From the cell containing the given text, extract its center point as (X, Y) coordinate. 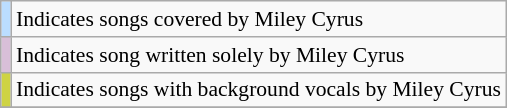
Indicates song written solely by Miley Cyrus (258, 55)
Indicates songs covered by Miley Cyrus (258, 19)
Indicates songs with background vocals by Miley Cyrus (258, 90)
